Identify which cell holds the provided text, then report its (x, y) central coordinate. 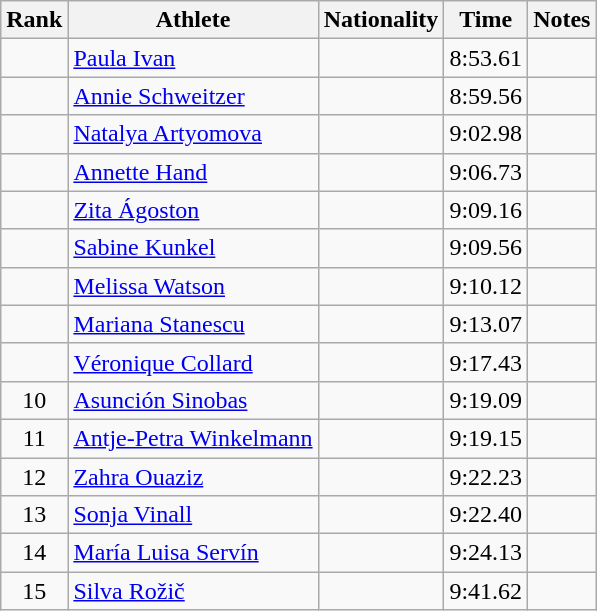
Athlete (193, 20)
10 (34, 400)
Sabine Kunkel (193, 248)
Annie Schweitzer (193, 96)
María Luisa Servín (193, 553)
Time (486, 20)
9:19.09 (486, 400)
Silva Rožič (193, 591)
9:06.73 (486, 172)
Zahra Ouaziz (193, 477)
Asunción Sinobas (193, 400)
9:13.07 (486, 324)
Melissa Watson (193, 286)
Antje-Petra Winkelmann (193, 438)
Natalya Artyomova (193, 134)
Mariana Stanescu (193, 324)
Nationality (381, 20)
9:09.56 (486, 248)
12 (34, 477)
14 (34, 553)
Notes (562, 20)
9:22.23 (486, 477)
15 (34, 591)
11 (34, 438)
9:19.15 (486, 438)
9:17.43 (486, 362)
Rank (34, 20)
8:59.56 (486, 96)
9:02.98 (486, 134)
9:41.62 (486, 591)
Zita Ágoston (193, 210)
9:10.12 (486, 286)
Véronique Collard (193, 362)
Paula Ivan (193, 58)
9:24.13 (486, 553)
9:09.16 (486, 210)
9:22.40 (486, 515)
8:53.61 (486, 58)
Sonja Vinall (193, 515)
13 (34, 515)
Annette Hand (193, 172)
